Extract the [X, Y] coordinate from the center of the cell holding the provided text.  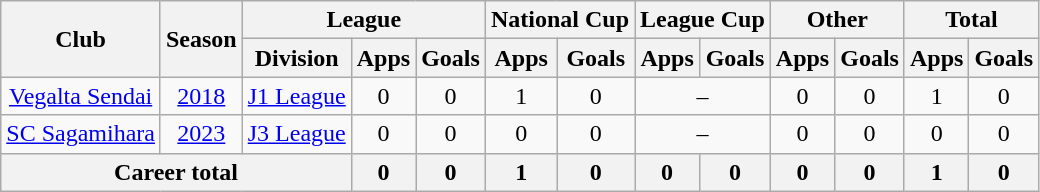
Club [81, 39]
Total [971, 20]
2018 [201, 96]
National Cup [560, 20]
Season [201, 39]
Other [837, 20]
Vegalta Sendai [81, 96]
J3 League [296, 134]
League [364, 20]
Career total [176, 172]
League Cup [703, 20]
2023 [201, 134]
Division [296, 58]
SC Sagamihara [81, 134]
J1 League [296, 96]
